Return (x, y) of the center of cell containing provided text 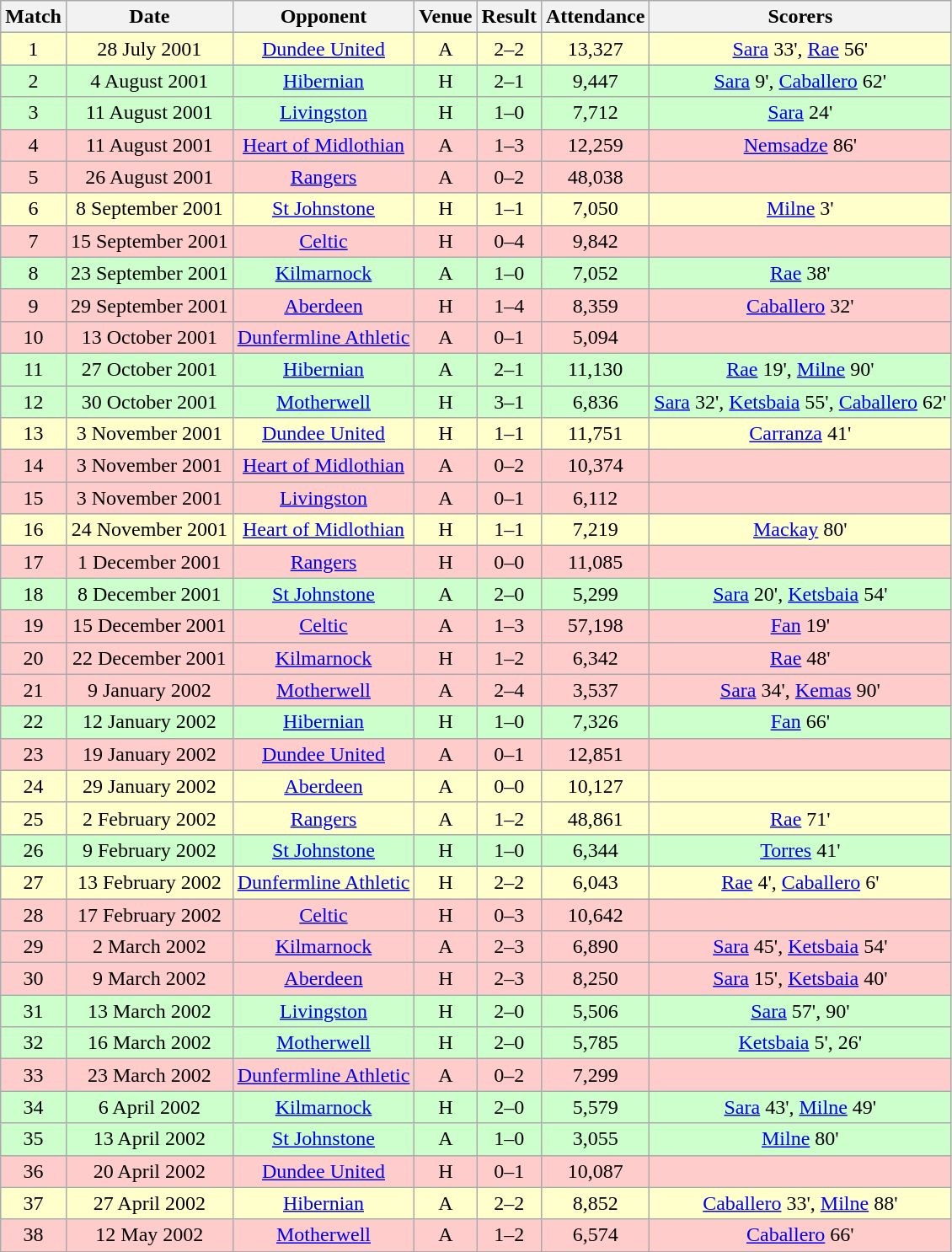
Scorers (800, 17)
28 July 2001 (149, 49)
37 (34, 1203)
20 April 2002 (149, 1171)
57,198 (595, 626)
9 January 2002 (149, 690)
12 May 2002 (149, 1235)
9 (34, 305)
15 September 2001 (149, 241)
8 (34, 273)
Rae 48' (800, 658)
Rae 4', Caballero 6' (800, 882)
9,842 (595, 241)
3,537 (595, 690)
13,327 (595, 49)
13 February 2002 (149, 882)
2 March 2002 (149, 947)
1 (34, 49)
5,094 (595, 337)
3–1 (509, 402)
27 (34, 882)
9 March 2002 (149, 979)
12 (34, 402)
11 (34, 369)
29 September 2001 (149, 305)
4 (34, 145)
Sara 34', Kemas 90' (800, 690)
23 September 2001 (149, 273)
2 (34, 81)
3 (34, 113)
6,574 (595, 1235)
Date (149, 17)
Sara 24' (800, 113)
8 September 2001 (149, 209)
Venue (446, 17)
17 (34, 562)
14 (34, 466)
21 (34, 690)
Opponent (324, 17)
26 August 2001 (149, 177)
Fan 19' (800, 626)
7,219 (595, 530)
29 January 2002 (149, 786)
23 March 2002 (149, 1075)
Sara 45', Ketsbaia 54' (800, 947)
6 April 2002 (149, 1107)
48,038 (595, 177)
19 January 2002 (149, 754)
10 (34, 337)
26 (34, 850)
Caballero 66' (800, 1235)
7,050 (595, 209)
5,579 (595, 1107)
2 February 2002 (149, 818)
1 December 2001 (149, 562)
Carranza 41' (800, 434)
7 (34, 241)
28 (34, 914)
32 (34, 1043)
Mackay 80' (800, 530)
Sara 9', Caballero 62' (800, 81)
17 February 2002 (149, 914)
29 (34, 947)
6,890 (595, 947)
8 December 2001 (149, 594)
18 (34, 594)
Result (509, 17)
Caballero 33', Milne 88' (800, 1203)
6,043 (595, 882)
15 (34, 498)
1–4 (509, 305)
10,642 (595, 914)
34 (34, 1107)
9 February 2002 (149, 850)
23 (34, 754)
24 November 2001 (149, 530)
Rae 71' (800, 818)
35 (34, 1139)
10,127 (595, 786)
Sara 57', 90' (800, 1011)
16 (34, 530)
7,299 (595, 1075)
7,326 (595, 722)
Match (34, 17)
48,861 (595, 818)
6,112 (595, 498)
9,447 (595, 81)
0–3 (509, 914)
5,506 (595, 1011)
2–4 (509, 690)
30 October 2001 (149, 402)
24 (34, 786)
38 (34, 1235)
3,055 (595, 1139)
11,130 (595, 369)
5,785 (595, 1043)
8,852 (595, 1203)
Fan 66' (800, 722)
Torres 41' (800, 850)
Caballero 32' (800, 305)
27 October 2001 (149, 369)
33 (34, 1075)
5 (34, 177)
Sara 43', Milne 49' (800, 1107)
20 (34, 658)
8,250 (595, 979)
6,836 (595, 402)
Attendance (595, 17)
22 December 2001 (149, 658)
19 (34, 626)
Nemsadze 86' (800, 145)
12 January 2002 (149, 722)
13 March 2002 (149, 1011)
13 (34, 434)
Sara 32', Ketsbaia 55', Caballero 62' (800, 402)
27 April 2002 (149, 1203)
Milne 80' (800, 1139)
22 (34, 722)
30 (34, 979)
13 October 2001 (149, 337)
Rae 38' (800, 273)
4 August 2001 (149, 81)
10,374 (595, 466)
Rae 19', Milne 90' (800, 369)
6 (34, 209)
6,342 (595, 658)
15 December 2001 (149, 626)
Milne 3' (800, 209)
7,052 (595, 273)
Ketsbaia 5', 26' (800, 1043)
13 April 2002 (149, 1139)
7,712 (595, 113)
12,259 (595, 145)
31 (34, 1011)
Sara 20', Ketsbaia 54' (800, 594)
11,751 (595, 434)
Sara 33', Rae 56' (800, 49)
5,299 (595, 594)
12,851 (595, 754)
25 (34, 818)
16 March 2002 (149, 1043)
11,085 (595, 562)
10,087 (595, 1171)
Sara 15', Ketsbaia 40' (800, 979)
8,359 (595, 305)
36 (34, 1171)
0–4 (509, 241)
6,344 (595, 850)
